From the cell containing the given text, extract its center point as [x, y] coordinate. 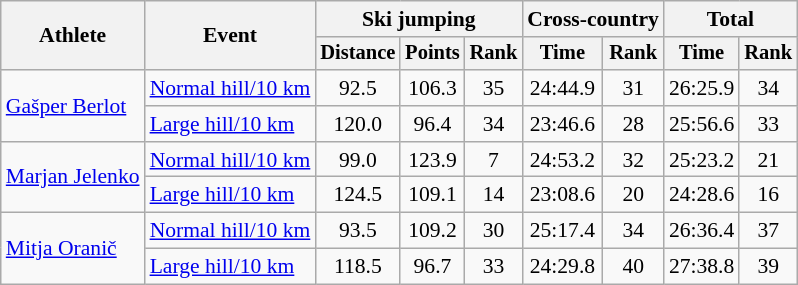
Total [730, 19]
124.5 [358, 195]
Ski jumping [418, 19]
93.5 [358, 231]
Event [230, 36]
40 [634, 267]
96.7 [432, 267]
Mitja Oranič [73, 248]
26:36.4 [702, 231]
24:28.6 [702, 195]
32 [634, 160]
27:38.8 [702, 267]
92.5 [358, 88]
Distance [358, 54]
20 [634, 195]
39 [768, 267]
Marjan Jelenko [73, 178]
31 [634, 88]
23:08.6 [562, 195]
24:29.8 [562, 267]
Points [432, 54]
Cross-country [593, 19]
26:25.9 [702, 88]
25:23.2 [702, 160]
25:56.6 [702, 124]
16 [768, 195]
24:44.9 [562, 88]
35 [494, 88]
96.4 [432, 124]
118.5 [358, 267]
123.9 [432, 160]
21 [768, 160]
99.0 [358, 160]
37 [768, 231]
28 [634, 124]
7 [494, 160]
Gašper Berlot [73, 106]
109.2 [432, 231]
14 [494, 195]
24:53.2 [562, 160]
30 [494, 231]
106.3 [432, 88]
109.1 [432, 195]
120.0 [358, 124]
23:46.6 [562, 124]
25:17.4 [562, 231]
Athlete [73, 36]
